Locate the cell with the specified text and output its (x, y) center coordinate. 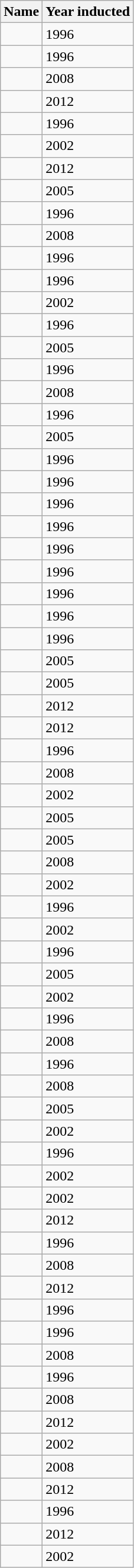
Year inducted (88, 12)
Name (21, 12)
